Identify which cell holds the provided text, then report its (X, Y) central coordinate. 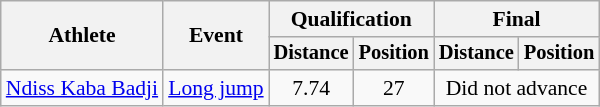
Athlete (82, 36)
Ndiss Kaba Badji (82, 88)
Did not advance (516, 88)
27 (394, 88)
Long jump (216, 88)
Event (216, 36)
7.74 (312, 88)
Final (516, 19)
Qualification (352, 19)
